Determine the (x, y) coordinate at the center of the cell enclosing the given text.  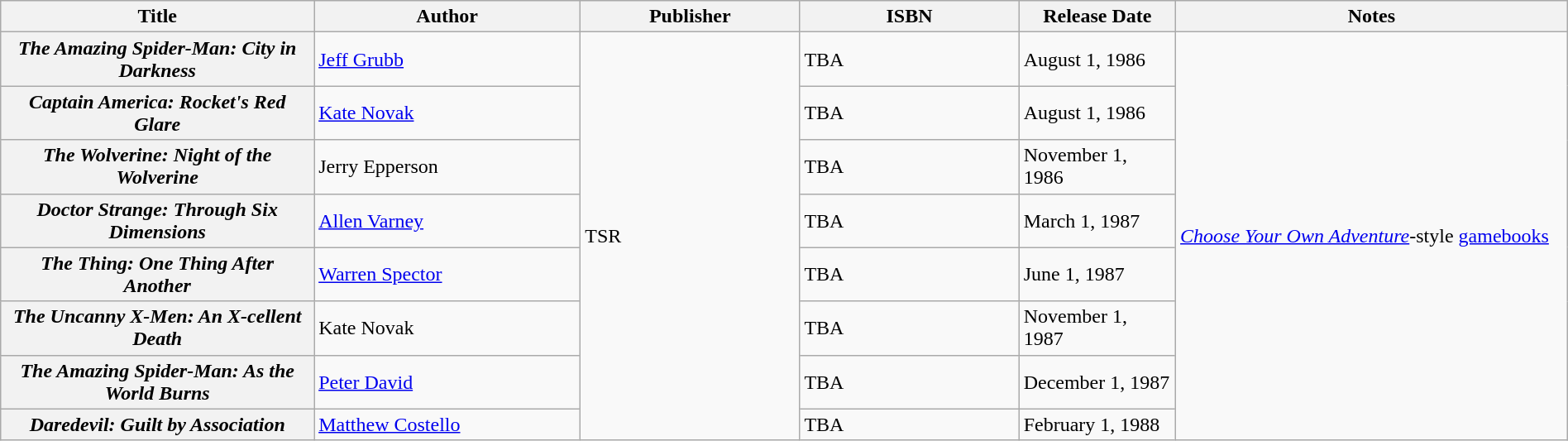
December 1, 1987 (1097, 382)
The Amazing Spider-Man: City in Darkness (157, 60)
Release Date (1097, 17)
June 1, 1987 (1097, 275)
March 1, 1987 (1097, 220)
Choose Your Own Adventure-style gamebooks (1372, 237)
February 1, 1988 (1097, 424)
Matthew Costello (447, 424)
Allen Varney (447, 220)
The Thing: One Thing After Another (157, 275)
Jeff Grubb (447, 60)
TSR (690, 237)
Publisher (690, 17)
Warren Spector (447, 275)
Author (447, 17)
Notes (1372, 17)
Peter David (447, 382)
November 1, 1987 (1097, 328)
November 1, 1986 (1097, 167)
The Wolverine: Night of the Wolverine (157, 167)
Jerry Epperson (447, 167)
Daredevil: Guilt by Association (157, 424)
Captain America: Rocket's Red Glare (157, 113)
ISBN (910, 17)
Title (157, 17)
Doctor Strange: Through Six Dimensions (157, 220)
The Uncanny X-Men: An X-cellent Death (157, 328)
The Amazing Spider-Man: As the World Burns (157, 382)
